For the text-containing cell, return its midpoint in [x, y] coordinate format. 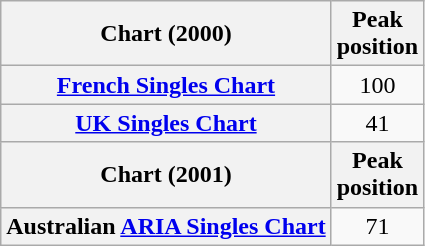
UK Singles Chart [166, 123]
71 [377, 226]
French Singles Chart [166, 85]
100 [377, 85]
Chart (2000) [166, 34]
Chart (2001) [166, 174]
41 [377, 123]
Australian ARIA Singles Chart [166, 226]
